Search for the cell housing the specified text and yield its (x, y) center coordinate. 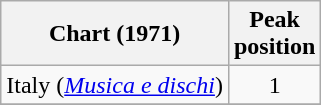
Italy (Musica e dischi) (115, 85)
Peakposition (274, 34)
Chart (1971) (115, 34)
1 (274, 85)
